Scan for the cell matching the given text and deliver its (x, y) coordinate at center. 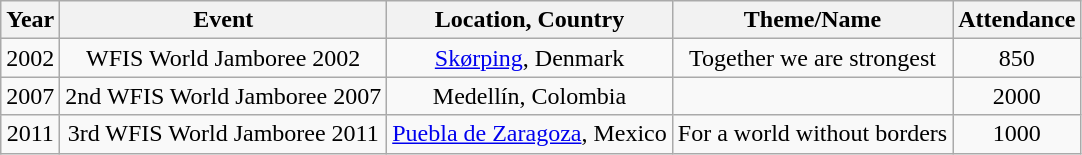
2000 (1017, 96)
Theme/Name (812, 20)
For a world without borders (812, 134)
Location, Country (530, 20)
Event (224, 20)
Year (30, 20)
Together we are strongest (812, 58)
1000 (1017, 134)
3rd WFIS World Jamboree 2011 (224, 134)
850 (1017, 58)
Medellín, Colombia (530, 96)
WFIS World Jamboree 2002 (224, 58)
2nd WFIS World Jamboree 2007 (224, 96)
Skørping, Denmark (530, 58)
2002 (30, 58)
2011 (30, 134)
Attendance (1017, 20)
2007 (30, 96)
Puebla de Zaragoza, Mexico (530, 134)
